Pinpoint the cell where the given text exists, returning its (x, y) midpoint coordinate. 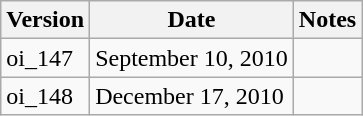
December 17, 2010 (192, 96)
oi_148 (46, 96)
Date (192, 20)
Notes (327, 20)
Version (46, 20)
oi_147 (46, 58)
September 10, 2010 (192, 58)
